Pinpoint the cell where the given text exists, returning its [X, Y] midpoint coordinate. 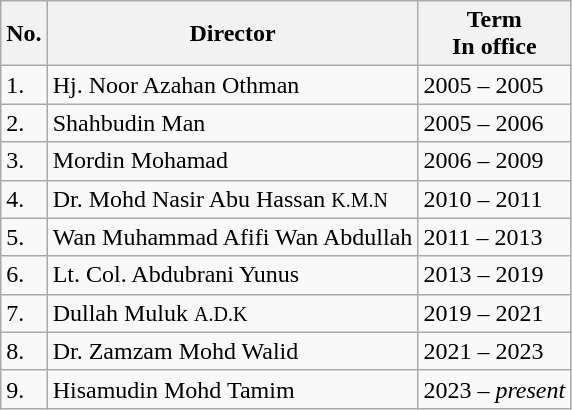
2005 – 2005 [494, 85]
Shahbudin Man [232, 123]
Hj. Noor Azahan Othman [232, 85]
No. [24, 34]
8. [24, 351]
3. [24, 161]
2005 – 2006 [494, 123]
4. [24, 199]
Dr. Mohd Nasir Abu Hassan K.M.N [232, 199]
Lt. Col. Abdubrani Yunus [232, 275]
Dr. Zamzam Mohd Walid [232, 351]
2011 – 2013 [494, 237]
2023 – present [494, 389]
6. [24, 275]
Wan Muhammad Afifi Wan Abdullah [232, 237]
Hisamudin Mohd Tamim [232, 389]
2021 – 2023 [494, 351]
5. [24, 237]
7. [24, 313]
9. [24, 389]
Mordin Mohamad [232, 161]
2013 – 2019 [494, 275]
Director [232, 34]
2006 – 2009 [494, 161]
2019 – 2021 [494, 313]
Dullah Muluk A.D.K [232, 313]
1. [24, 85]
2. [24, 123]
TermIn office [494, 34]
2010 – 2011 [494, 199]
